Determine the [x, y] coordinate at the center of the cell enclosing the given text.  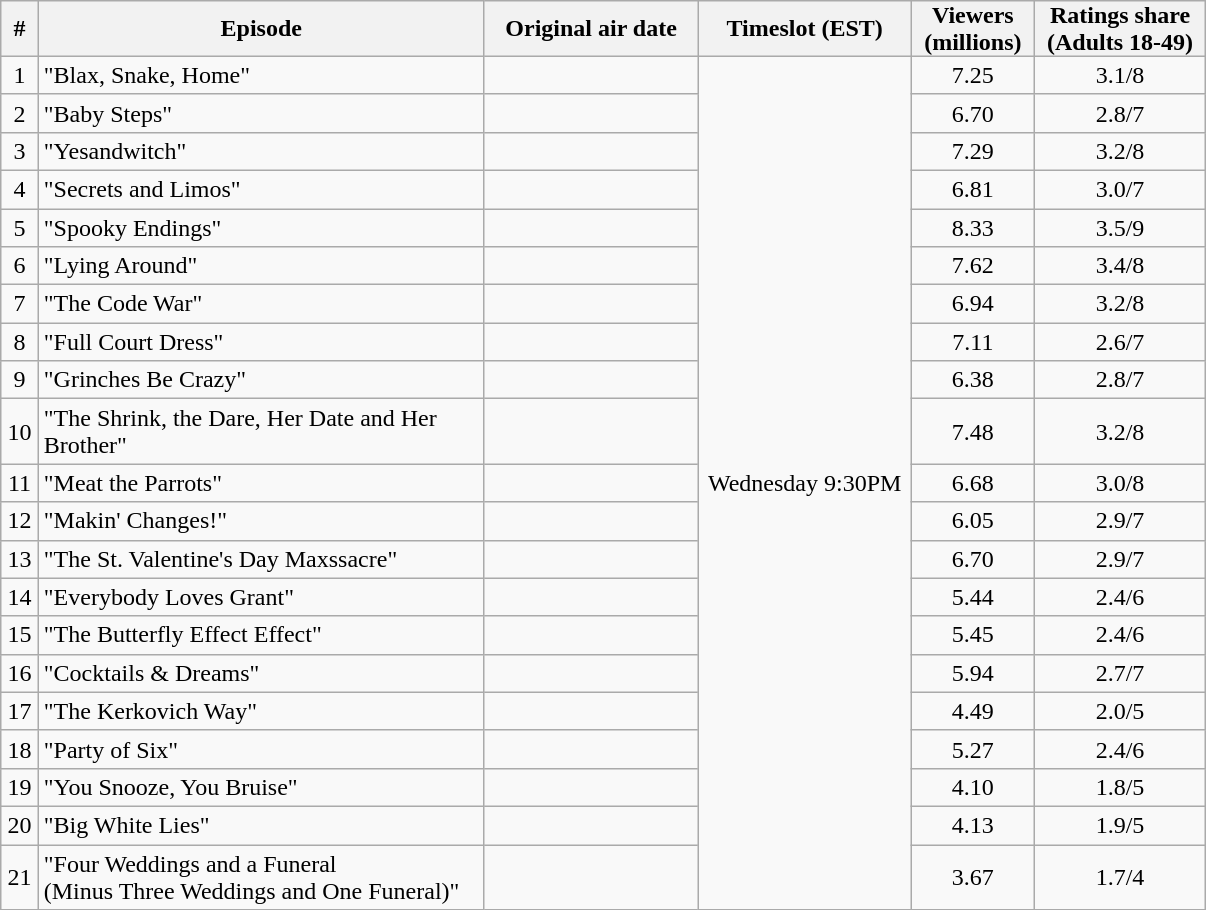
"The Shrink, the Dare, Her Date and Her Brother" [261, 432]
6.81 [972, 189]
6 [20, 266]
"The Code War" [261, 304]
3.1/8 [1120, 75]
5.45 [972, 635]
"Secrets and Limos" [261, 189]
7.11 [972, 342]
"The Butterfly Effect Effect" [261, 635]
6.38 [972, 380]
2 [20, 113]
8.33 [972, 227]
3.5/9 [1120, 227]
20 [20, 825]
1.8/5 [1120, 787]
"Grinches Be Crazy" [261, 380]
9 [20, 380]
"Full Court Dress" [261, 342]
7.25 [972, 75]
4.10 [972, 787]
"Party of Six" [261, 749]
15 [20, 635]
"Cocktails & Dreams" [261, 673]
# [20, 29]
10 [20, 432]
5.27 [972, 749]
4.13 [972, 825]
"Big White Lies" [261, 825]
2.7/7 [1120, 673]
4 [20, 189]
6.05 [972, 521]
"Yesandwitch" [261, 151]
4.49 [972, 711]
7.62 [972, 266]
"You Snooze, You Bruise" [261, 787]
6.94 [972, 304]
Episode [261, 29]
11 [20, 483]
"Makin' Changes!" [261, 521]
Wednesday 9:30PM [805, 482]
18 [20, 749]
"Blax, Snake, Home" [261, 75]
1.9/5 [1120, 825]
3.0/8 [1120, 483]
2.6/7 [1120, 342]
5.94 [972, 673]
7.48 [972, 432]
5 [20, 227]
3.0/7 [1120, 189]
7.29 [972, 151]
"Spooky Endings" [261, 227]
Original air date [591, 29]
Timeslot (EST) [805, 29]
13 [20, 559]
6.68 [972, 483]
"Lying Around" [261, 266]
Ratings share(Adults 18-49) [1120, 29]
3 [20, 151]
"Meat the Parrots" [261, 483]
3.67 [972, 876]
5.44 [972, 597]
"The Kerkovich Way" [261, 711]
2.0/5 [1120, 711]
16 [20, 673]
"Baby Steps" [261, 113]
3.4/8 [1120, 266]
17 [20, 711]
1.7/4 [1120, 876]
21 [20, 876]
1 [20, 75]
"Everybody Loves Grant" [261, 597]
12 [20, 521]
"Four Weddings and a Funeral(Minus Three Weddings and One Funeral)" [261, 876]
7 [20, 304]
14 [20, 597]
8 [20, 342]
19 [20, 787]
"The St. Valentine's Day Maxssacre" [261, 559]
Viewers(millions) [972, 29]
